Identify which cell holds the provided text, then report its [X, Y] central coordinate. 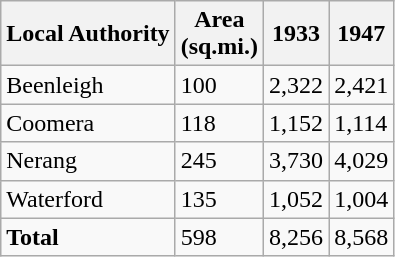
135 [219, 199]
4,029 [362, 161]
1,114 [362, 123]
118 [219, 123]
Waterford [88, 199]
Beenleigh [88, 85]
8,256 [296, 237]
1933 [296, 34]
Nerang [88, 161]
2,421 [362, 85]
1947 [362, 34]
3,730 [296, 161]
598 [219, 237]
Area(sq.mi.) [219, 34]
245 [219, 161]
Local Authority [88, 34]
8,568 [362, 237]
1,152 [296, 123]
100 [219, 85]
Total [88, 237]
1,004 [362, 199]
Coomera [88, 123]
2,322 [296, 85]
1,052 [296, 199]
